Identify which cell holds the provided text, then report its [X, Y] central coordinate. 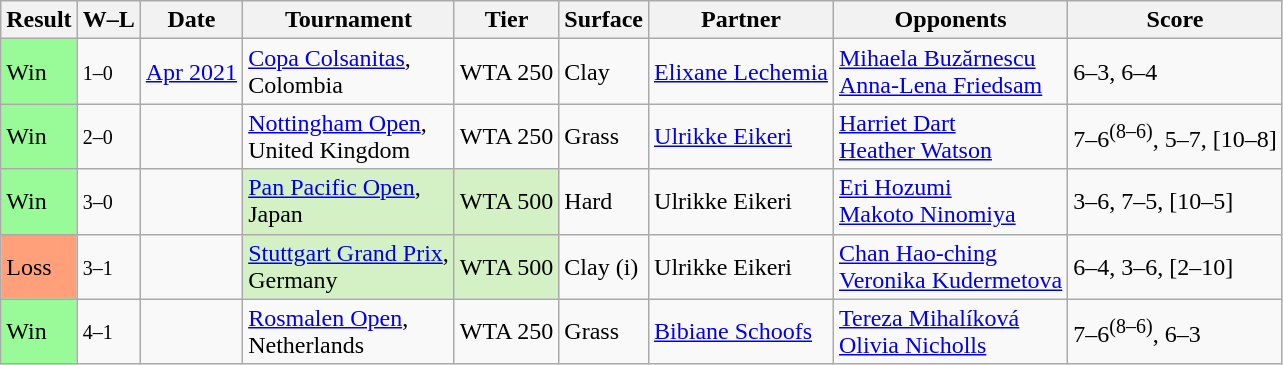
Clay (i) [604, 266]
Loss [39, 266]
6–3, 6–4 [1175, 72]
1–0 [108, 72]
7–6(8–6), 5–7, [10–8] [1175, 136]
Hard [604, 202]
Clay [604, 72]
2–0 [108, 136]
7–6(8–6), 6–3 [1175, 332]
Surface [604, 20]
3–0 [108, 202]
Eri Hozumi Makoto Ninomiya [950, 202]
Elixane Lechemia [742, 72]
4–1 [108, 332]
Partner [742, 20]
Mihaela Buzărnescu Anna-Lena Friedsam [950, 72]
Harriet Dart Heather Watson [950, 136]
3–1 [108, 266]
3–6, 7–5, [10–5] [1175, 202]
Stuttgart Grand Prix, Germany [349, 266]
Copa Colsanitas, Colombia [349, 72]
Opponents [950, 20]
Tier [506, 20]
Chan Hao-ching Veronika Kudermetova [950, 266]
Tournament [349, 20]
Pan Pacific Open, Japan [349, 202]
Tereza Mihalíková Olivia Nicholls [950, 332]
6–4, 3–6, [2–10] [1175, 266]
Apr 2021 [191, 72]
W–L [108, 20]
Nottingham Open, United Kingdom [349, 136]
Result [39, 20]
Score [1175, 20]
Bibiane Schoofs [742, 332]
Date [191, 20]
Rosmalen Open, Netherlands [349, 332]
